Capture the cell that displays the provided text and extract its [x, y] central coordinate. 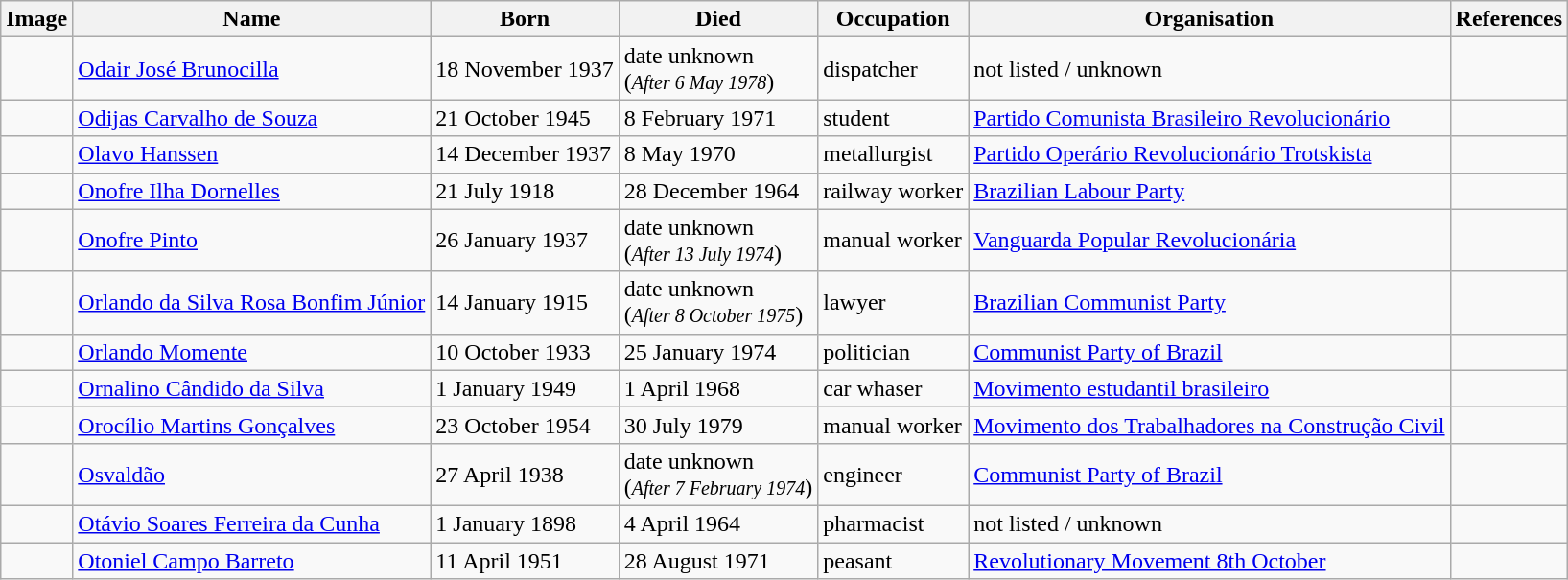
pharmacist [894, 523]
politician [894, 352]
28 August 1971 [718, 561]
8 May 1970 [718, 154]
Died [718, 19]
Occupation [894, 19]
Revolutionary Movement 8th October [1209, 561]
lawyer [894, 303]
engineer [894, 474]
Orocílio Martins Gonçalves [251, 425]
date unknown(After 7 February 1974) [718, 474]
14 December 1937 [525, 154]
27 April 1938 [525, 474]
Brazilian Communist Party [1209, 303]
25 January 1974 [718, 352]
Onofre Ilha Dornelles [251, 191]
student [894, 118]
railway worker [894, 191]
date unknown(After 13 July 1974) [718, 240]
Vanguarda Popular Revolucionária [1209, 240]
14 January 1915 [525, 303]
Orlando Momente [251, 352]
21 July 1918 [525, 191]
28 December 1964 [718, 191]
Odijas Carvalho de Souza [251, 118]
Partido Comunista Brasileiro Revolucionário [1209, 118]
Otávio Soares Ferreira da Cunha [251, 523]
Olavo Hanssen [251, 154]
Organisation [1209, 19]
date unknown(After 6 May 1978) [718, 69]
Ornalino Cândido da Silva [251, 388]
metallurgist [894, 154]
Born [525, 19]
1 January 1949 [525, 388]
Partido Operário Revolucionário Trotskista [1209, 154]
Movimento dos Trabalhadores na Construção Civil [1209, 425]
Image [36, 19]
Brazilian Labour Party [1209, 191]
peasant [894, 561]
26 January 1937 [525, 240]
Orlando da Silva Rosa Bonfim Júnior [251, 303]
Odair José Brunocilla [251, 69]
10 October 1933 [525, 352]
23 October 1954 [525, 425]
4 April 1964 [718, 523]
dispatcher [894, 69]
30 July 1979 [718, 425]
Osvaldão [251, 474]
8 February 1971 [718, 118]
18 November 1937 [525, 69]
References [1509, 19]
1 January 1898 [525, 523]
Movimento estudantil brasileiro [1209, 388]
Name [251, 19]
1 April 1968 [718, 388]
11 April 1951 [525, 561]
date unknown(After 8 October 1975) [718, 303]
21 October 1945 [525, 118]
car whaser [894, 388]
Otoniel Campo Barreto [251, 561]
Onofre Pinto [251, 240]
